Identify which cell holds the provided text, then report its (x, y) central coordinate. 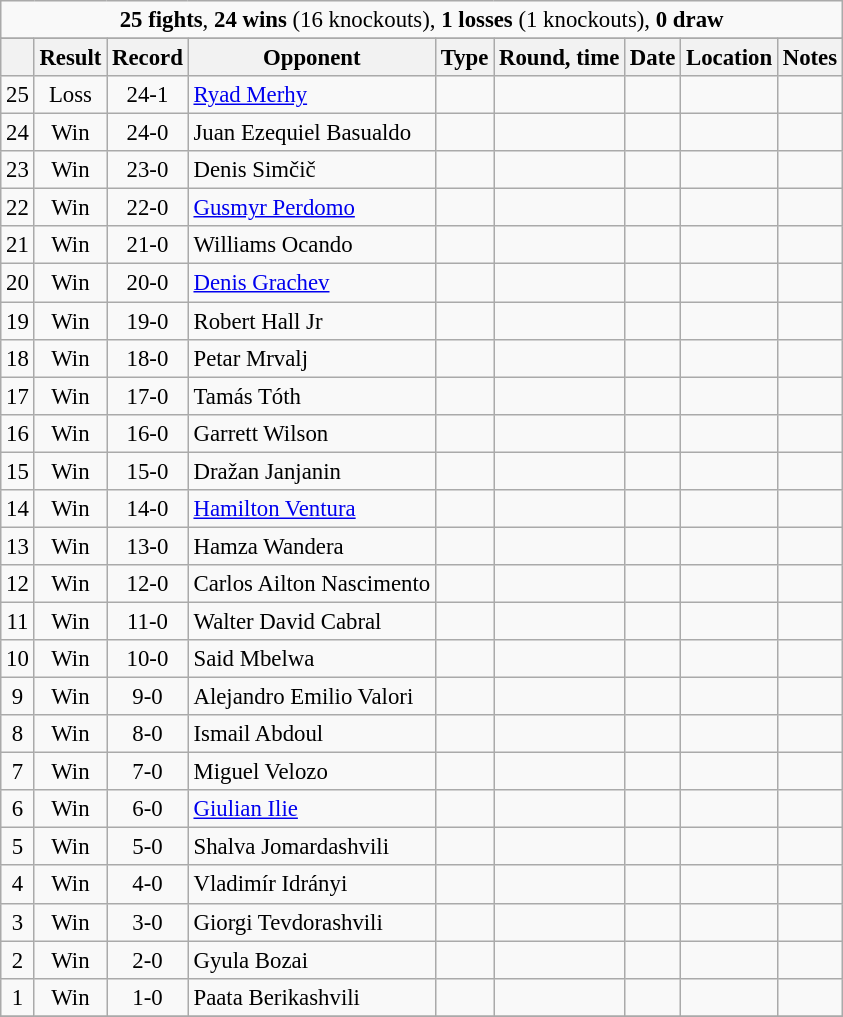
15 (18, 471)
9 (18, 697)
Ryad Merhy (312, 95)
5-0 (148, 847)
Round, time (560, 58)
Alejandro Emilio Valori (312, 697)
16 (18, 433)
19-0 (148, 321)
Result (70, 58)
17 (18, 396)
Williams Ocando (312, 245)
Dražan Janjanin (312, 471)
19 (18, 321)
13-0 (148, 546)
Gusmyr Perdomo (312, 208)
12-0 (148, 584)
25 fights, 24 wins (16 knockouts), 1 losses (1 knockouts), 0 draw (422, 20)
Type (464, 58)
Opponent (312, 58)
Location (730, 58)
11-0 (148, 621)
18-0 (148, 358)
3 (18, 922)
Tamás Tóth (312, 396)
2 (18, 960)
Shalva Jomardashvili (312, 847)
6 (18, 809)
16-0 (148, 433)
22-0 (148, 208)
Paata Berikashvili (312, 997)
13 (18, 546)
12 (18, 584)
10 (18, 659)
2-0 (148, 960)
Notes (810, 58)
24-0 (148, 133)
Giorgi Tevdorashvili (312, 922)
1 (18, 997)
1-0 (148, 997)
17-0 (148, 396)
Date (653, 58)
20-0 (148, 283)
14 (18, 509)
Loss (70, 95)
Juan Ezequiel Basualdo (312, 133)
6-0 (148, 809)
25 (18, 95)
4-0 (148, 885)
Vladimír Idrányi (312, 885)
5 (18, 847)
14-0 (148, 509)
Hamilton Ventura (312, 509)
21 (18, 245)
20 (18, 283)
Robert Hall Jr (312, 321)
21-0 (148, 245)
22 (18, 208)
Gyula Bozai (312, 960)
23 (18, 170)
8 (18, 734)
Miguel Velozo (312, 772)
Giulian Ilie (312, 809)
Garrett Wilson (312, 433)
Denis Grachev (312, 283)
7 (18, 772)
9-0 (148, 697)
23-0 (148, 170)
18 (18, 358)
Ismail Abdoul (312, 734)
8-0 (148, 734)
Hamza Wandera (312, 546)
Petar Mrvalj (312, 358)
11 (18, 621)
24 (18, 133)
Said Mbelwa (312, 659)
Walter David Cabral (312, 621)
Carlos Ailton Nascimento (312, 584)
24-1 (148, 95)
3-0 (148, 922)
Denis Simčič (312, 170)
7-0 (148, 772)
10-0 (148, 659)
Record (148, 58)
15-0 (148, 471)
4 (18, 885)
